Locate the cell with the specified text and output its [x, y] center coordinate. 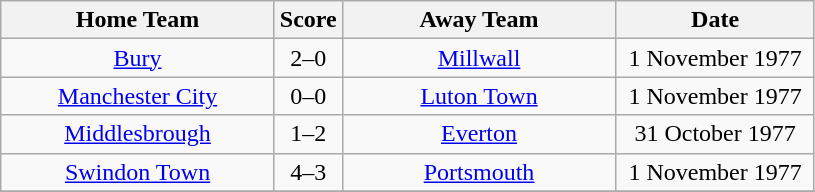
2–0 [308, 58]
Date [716, 20]
Score [308, 20]
31 October 1977 [716, 134]
Luton Town [479, 96]
4–3 [308, 172]
Home Team [138, 20]
1–2 [308, 134]
Swindon Town [138, 172]
Middlesbrough [138, 134]
0–0 [308, 96]
Manchester City [138, 96]
Millwall [479, 58]
Everton [479, 134]
Portsmouth [479, 172]
Away Team [479, 20]
Bury [138, 58]
